Determine the (X, Y) coordinate at the center of the cell enclosing the given text.  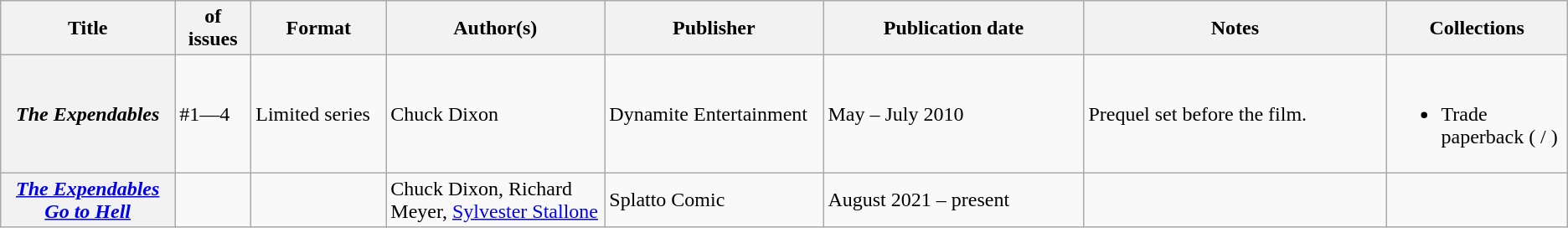
May – July 2010 (953, 114)
Trade paperback ( / ) (1477, 114)
Splatto Comic (714, 199)
The Expendables (88, 114)
August 2021 – present (953, 199)
Chuck Dixon, Richard Meyer, Sylvester Stallone (496, 199)
Dynamite Entertainment (714, 114)
of issues (213, 28)
Publication date (953, 28)
#1—4 (213, 114)
Limited series (318, 114)
Chuck Dixon (496, 114)
Prequel set before the film. (1235, 114)
Format (318, 28)
Title (88, 28)
Notes (1235, 28)
Collections (1477, 28)
Author(s) (496, 28)
Publisher (714, 28)
The Expendables Go to Hell (88, 199)
